Scan for the cell matching the given text and deliver its (X, Y) coordinate at center. 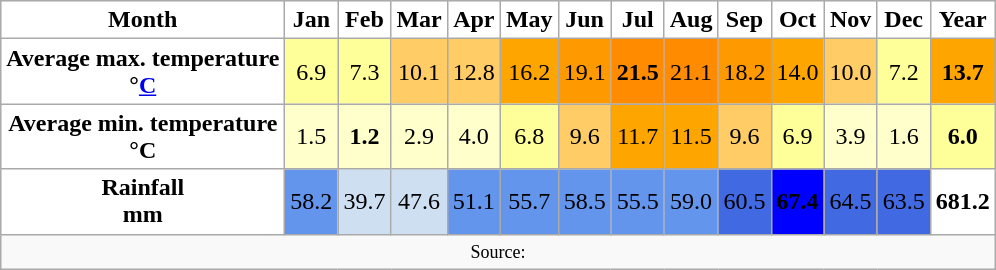
Month (143, 20)
Aug (691, 20)
18.2 (744, 72)
11.5 (691, 136)
10.1 (419, 72)
14.0 (798, 72)
681.2 (962, 202)
19.1 (584, 72)
7.3 (364, 72)
63.5 (904, 202)
Jun (584, 20)
67.4 (798, 202)
21.5 (638, 72)
12.8 (474, 72)
59.0 (691, 202)
Rainfallmm (143, 202)
55.7 (529, 202)
Year (962, 20)
7.2 (904, 72)
Average min. temperature°C (143, 136)
Average max. temperature°C (143, 72)
11.7 (638, 136)
Feb (364, 20)
55.5 (638, 202)
4.0 (474, 136)
10.0 (850, 72)
Mar (419, 20)
Source: (498, 252)
64.5 (850, 202)
6.0 (962, 136)
Jan (312, 20)
Sep (744, 20)
47.6 (419, 202)
1.2 (364, 136)
Nov (850, 20)
1.6 (904, 136)
6.8 (529, 136)
Apr (474, 20)
Jul (638, 20)
May (529, 20)
39.7 (364, 202)
51.1 (474, 202)
3.9 (850, 136)
2.9 (419, 136)
13.7 (962, 72)
1.5 (312, 136)
58.5 (584, 202)
58.2 (312, 202)
Dec (904, 20)
16.2 (529, 72)
60.5 (744, 202)
Oct (798, 20)
21.1 (691, 72)
